For the text-containing cell, return its midpoint in (X, Y) coordinate format. 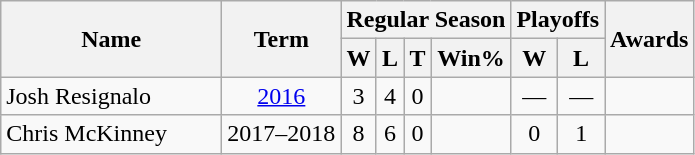
Chris McKinney (112, 134)
2017–2018 (282, 134)
2016 (282, 96)
6 (390, 134)
1 (582, 134)
T (418, 58)
Playoffs (558, 20)
4 (390, 96)
Term (282, 39)
Regular Season (426, 20)
Awards (650, 39)
Josh Resignalo (112, 96)
Win% (471, 58)
3 (358, 96)
Name (112, 39)
8 (358, 134)
